Determine the (x, y) coordinate at the center of the cell enclosing the given text.  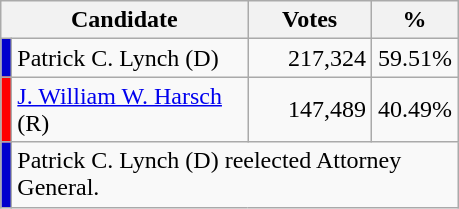
J. William W. Harsch (R) (130, 110)
Patrick C. Lynch (D) (130, 58)
217,324 (310, 58)
Votes (310, 20)
Patrick C. Lynch (D) reelected Attorney General. (235, 174)
147,489 (310, 110)
59.51% (414, 58)
40.49% (414, 110)
Candidate (124, 20)
% (414, 20)
